Pinpoint the cell where the given text exists, returning its (x, y) midpoint coordinate. 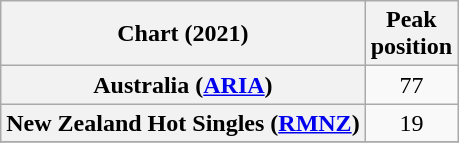
Australia (ARIA) (183, 85)
Chart (2021) (183, 34)
Peakposition (411, 34)
77 (411, 85)
19 (411, 123)
New Zealand Hot Singles (RMNZ) (183, 123)
